Find where the given text appears and provide that cell's center as (X, Y) coordinate. 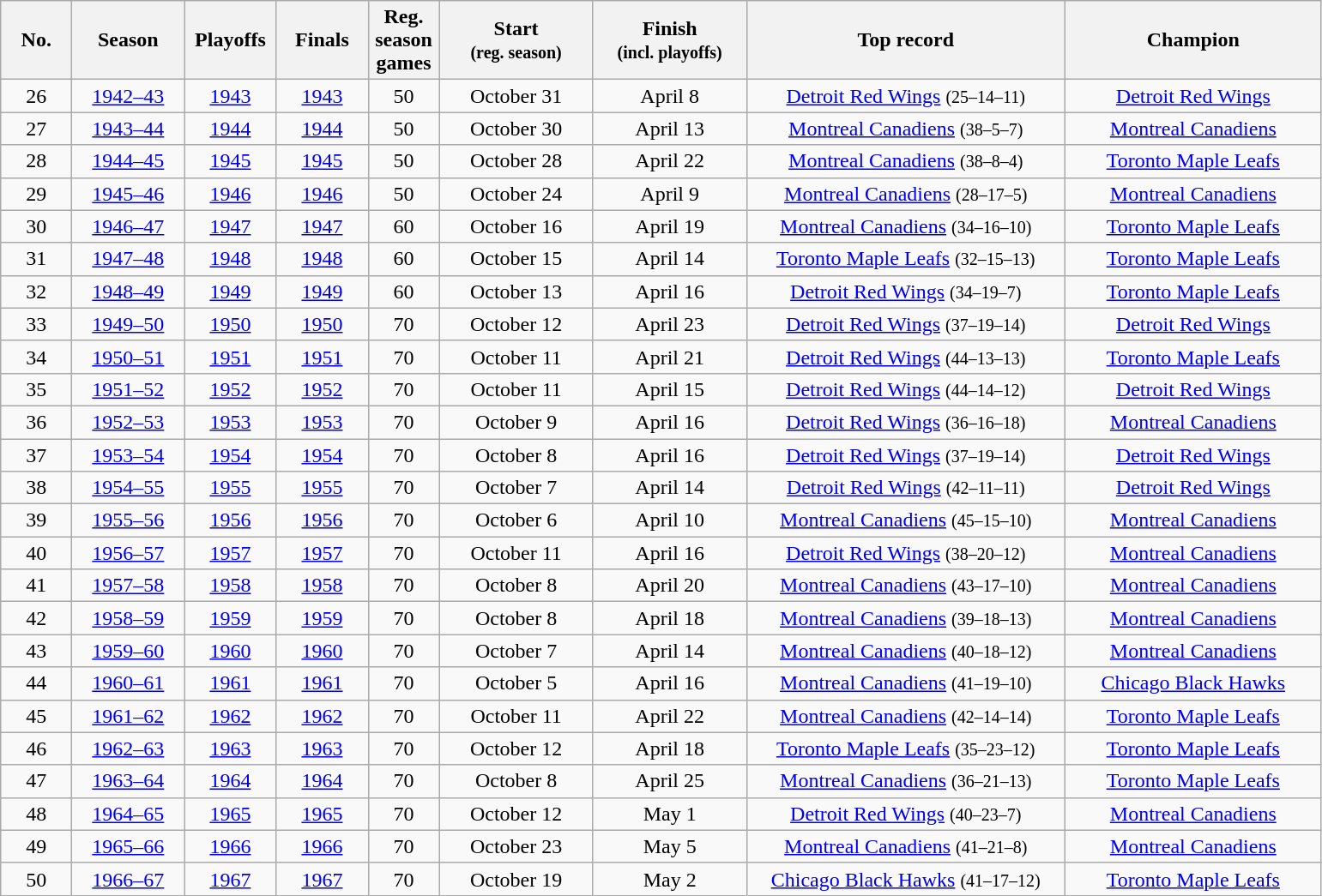
41 (36, 586)
1961–62 (129, 716)
33 (36, 324)
October 19 (516, 879)
Finish(incl. playoffs) (669, 40)
Detroit Red Wings (25–14–11) (906, 96)
Reg. seasongames (403, 40)
May 5 (669, 846)
43 (36, 651)
1945–46 (129, 194)
Start(reg. season) (516, 40)
Finals (323, 40)
45 (36, 716)
49 (36, 846)
Top record (906, 40)
April 8 (669, 96)
Montreal Canadiens (38–5–7) (906, 129)
37 (36, 455)
Detroit Red Wings (34–19–7) (906, 292)
April 9 (669, 194)
Playoffs (230, 40)
Detroit Red Wings (44–13–13) (906, 357)
1943–44 (129, 129)
44 (36, 683)
1959–60 (129, 651)
October 23 (516, 846)
Montreal Canadiens (42–14–14) (906, 716)
Montreal Canadiens (34–16–10) (906, 226)
46 (36, 749)
35 (36, 389)
28 (36, 161)
No. (36, 40)
Montreal Canadiens (38–8–4) (906, 161)
1956–57 (129, 553)
October 30 (516, 129)
1960–61 (129, 683)
April 23 (669, 324)
40 (36, 553)
October 13 (516, 292)
October 6 (516, 520)
36 (36, 422)
1964–65 (129, 814)
39 (36, 520)
1951–52 (129, 389)
1958–59 (129, 618)
29 (36, 194)
Champion (1192, 40)
April 20 (669, 586)
1966–67 (129, 879)
Montreal Canadiens (45–15–10) (906, 520)
1947–48 (129, 259)
1942–43 (129, 96)
October 15 (516, 259)
April 21 (669, 357)
Season (129, 40)
42 (36, 618)
April 25 (669, 781)
48 (36, 814)
April 19 (669, 226)
Montreal Canadiens (39–18–13) (906, 618)
30 (36, 226)
October 24 (516, 194)
1962–63 (129, 749)
Montreal Canadiens (28–17–5) (906, 194)
Montreal Canadiens (40–18–12) (906, 651)
Detroit Red Wings (40–23–7) (906, 814)
April 15 (669, 389)
Montreal Canadiens (41–19–10) (906, 683)
October 28 (516, 161)
1955–56 (129, 520)
1950–51 (129, 357)
Chicago Black Hawks (41–17–12) (906, 879)
47 (36, 781)
Detroit Red Wings (42–11–11) (906, 488)
Toronto Maple Leafs (32–15–13) (906, 259)
Toronto Maple Leafs (35–23–12) (906, 749)
38 (36, 488)
32 (36, 292)
Montreal Canadiens (43–17–10) (906, 586)
October 5 (516, 683)
31 (36, 259)
April 13 (669, 129)
May 2 (669, 879)
34 (36, 357)
Chicago Black Hawks (1192, 683)
October 9 (516, 422)
Montreal Canadiens (36–21–13) (906, 781)
1963–64 (129, 781)
1949–50 (129, 324)
October 16 (516, 226)
April 10 (669, 520)
Detroit Red Wings (38–20–12) (906, 553)
1954–55 (129, 488)
1944–45 (129, 161)
27 (36, 129)
October 31 (516, 96)
Detroit Red Wings (36–16–18) (906, 422)
Detroit Red Wings (44–14–12) (906, 389)
1957–58 (129, 586)
1952–53 (129, 422)
26 (36, 96)
Montreal Canadiens (41–21–8) (906, 846)
1948–49 (129, 292)
May 1 (669, 814)
1965–66 (129, 846)
1953–54 (129, 455)
1946–47 (129, 226)
